From the cell containing the given text, extract its center point as [x, y] coordinate. 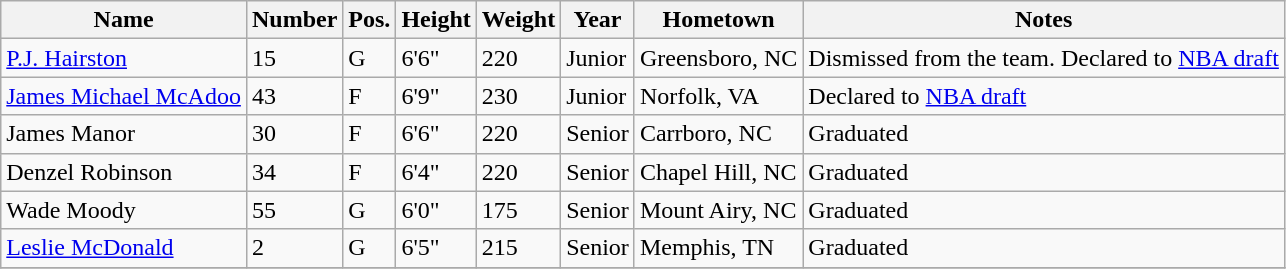
15 [294, 58]
55 [294, 210]
175 [518, 210]
Hometown [718, 20]
Memphis, TN [718, 248]
Name [124, 20]
43 [294, 96]
P.J. Hairston [124, 58]
James Manor [124, 134]
6'4" [436, 172]
Norfolk, VA [718, 96]
Wade Moody [124, 210]
Declared to NBA draft [1044, 96]
Dismissed from the team. Declared to NBA draft [1044, 58]
Greensboro, NC [718, 58]
Denzel Robinson [124, 172]
Carrboro, NC [718, 134]
Year [598, 20]
34 [294, 172]
Chapel Hill, NC [718, 172]
Number [294, 20]
Notes [1044, 20]
Weight [518, 20]
Leslie McDonald [124, 248]
215 [518, 248]
Pos. [370, 20]
6'9" [436, 96]
Height [436, 20]
2 [294, 248]
James Michael McAdoo [124, 96]
6'0" [436, 210]
Mount Airy, NC [718, 210]
6'5" [436, 248]
230 [518, 96]
30 [294, 134]
